Identify which cell holds the provided text, then report its [x, y] central coordinate. 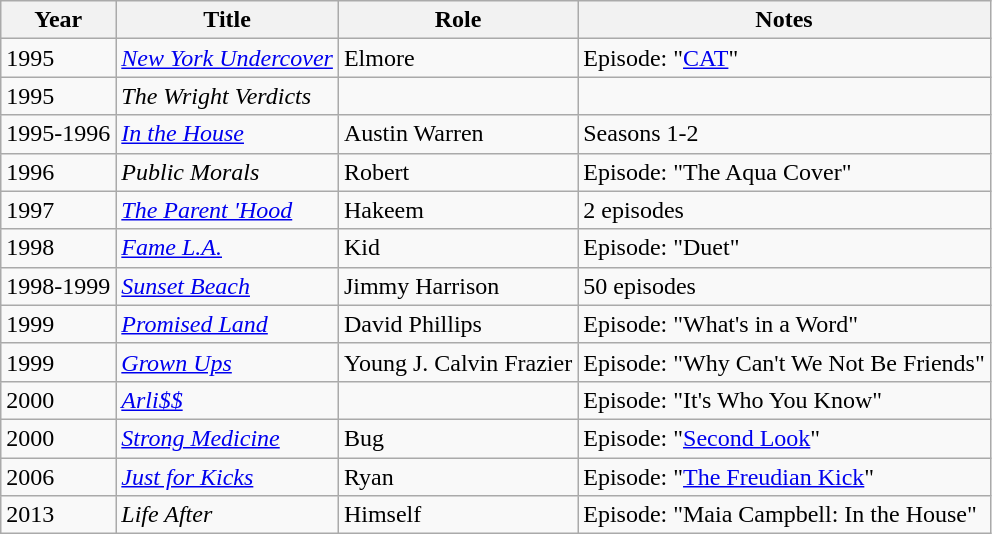
Episode: "What's in a Word" [784, 324]
Just for Kicks [228, 477]
Ryan [458, 477]
Hakeem [458, 210]
Fame L.A. [228, 248]
Robert [458, 172]
Life After [228, 515]
Seasons 1-2 [784, 134]
New York Undercover [228, 58]
Episode: "CAT" [784, 58]
Episode: "Duet" [784, 248]
Episode: "The Freudian Kick" [784, 477]
2006 [58, 477]
Austin Warren [458, 134]
The Wright Verdicts [228, 96]
2013 [58, 515]
1998 [58, 248]
Young J. Calvin Frazier [458, 362]
David Phillips [458, 324]
Year [58, 20]
1996 [58, 172]
Episode: "The Aqua Cover" [784, 172]
Elmore [458, 58]
1997 [58, 210]
Public Morals [228, 172]
Promised Land [228, 324]
The Parent 'Hood [228, 210]
Himself [458, 515]
Role [458, 20]
1998-1999 [58, 286]
Episode: "Maia Campbell: In the House" [784, 515]
Episode: "Why Can't We Not Be Friends" [784, 362]
Jimmy Harrison [458, 286]
Sunset Beach [228, 286]
Bug [458, 438]
Kid [458, 248]
In the House [228, 134]
2 episodes [784, 210]
Notes [784, 20]
Episode: "It's Who You Know" [784, 400]
1995-1996 [58, 134]
50 episodes [784, 286]
Title [228, 20]
Strong Medicine [228, 438]
Grown Ups [228, 362]
Arli$$ [228, 400]
Episode: "Second Look" [784, 438]
